Return the (x, y) coordinate for the center point of the cell that contains the specified text.  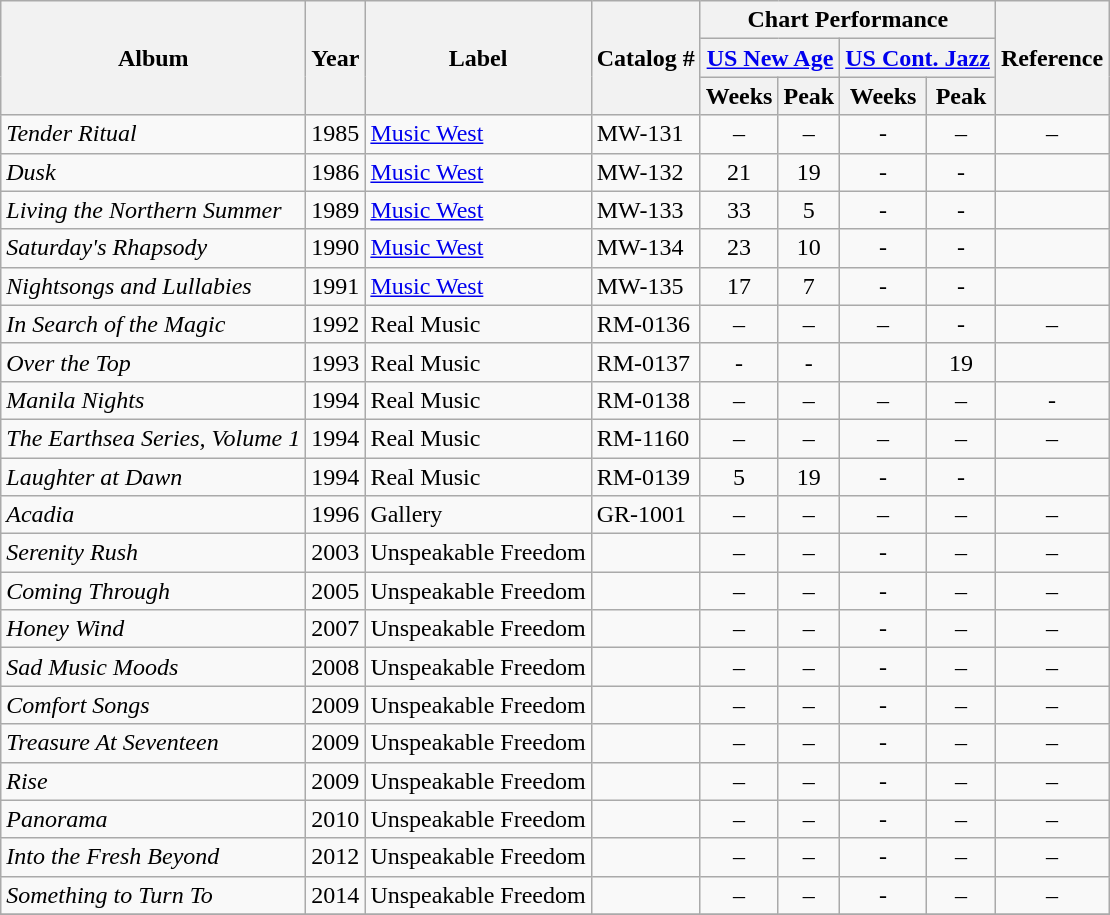
RM-0137 (646, 362)
Over the Top (154, 362)
Nightsongs and Lullabies (154, 286)
Honey Wind (154, 629)
MW-134 (646, 248)
MW-133 (646, 210)
2010 (336, 819)
Treasure At Seventeen (154, 743)
Something to Turn To (154, 895)
Serenity Rush (154, 553)
RM-0136 (646, 324)
Rise (154, 781)
33 (739, 210)
In Search of the Magic (154, 324)
Sad Music Moods (154, 667)
1989 (336, 210)
RM-0139 (646, 477)
Comfort Songs (154, 705)
Gallery (478, 515)
Catalog # (646, 58)
2003 (336, 553)
1996 (336, 515)
2007 (336, 629)
2008 (336, 667)
Living the Northern Summer (154, 210)
2014 (336, 895)
Into the Fresh Beyond (154, 857)
MW-135 (646, 286)
Panorama (154, 819)
Label (478, 58)
Album (154, 58)
1990 (336, 248)
Laughter at Dawn (154, 477)
Chart Performance (848, 20)
10 (809, 248)
RM-0138 (646, 400)
Coming Through (154, 591)
Dusk (154, 172)
MW-132 (646, 172)
Year (336, 58)
1992 (336, 324)
7 (809, 286)
21 (739, 172)
23 (739, 248)
The Earthsea Series, Volume 1 (154, 438)
2005 (336, 591)
US Cont. Jazz (918, 58)
1985 (336, 134)
17 (739, 286)
Manila Nights (154, 400)
1986 (336, 172)
Saturday's Rhapsody (154, 248)
GR-1001 (646, 515)
US New Age (770, 58)
Acadia (154, 515)
Tender Ritual (154, 134)
2012 (336, 857)
RM-1160 (646, 438)
1991 (336, 286)
MW-131 (646, 134)
Reference (1052, 58)
1993 (336, 362)
